Search for the cell housing the specified text and yield its [X, Y] center coordinate. 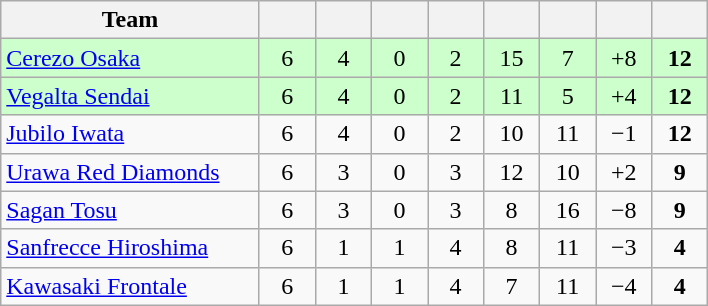
Sagan Tosu [130, 210]
Urawa Red Diamonds [130, 172]
+8 [624, 58]
−1 [624, 134]
16 [568, 210]
Team [130, 20]
−8 [624, 210]
−4 [624, 286]
−3 [624, 248]
+4 [624, 96]
+2 [624, 172]
Jubilo Iwata [130, 134]
Sanfrecce Hiroshima [130, 248]
Vegalta Sendai [130, 96]
Kawasaki Frontale [130, 286]
Cerezo Osaka [130, 58]
15 [512, 58]
5 [568, 96]
